Return the [x, y] coordinate for the center point of the cell that contains the specified text.  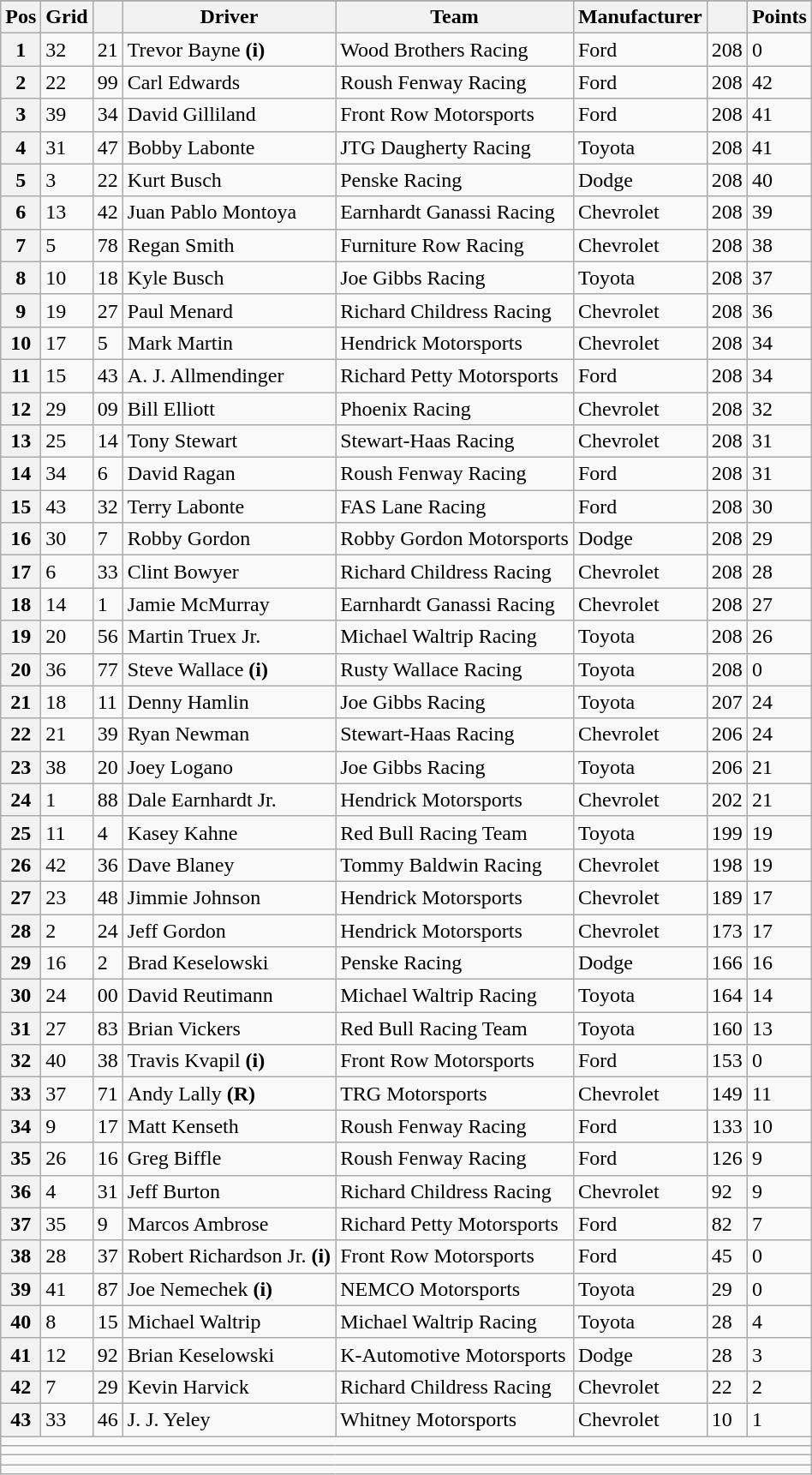
09 [108, 409]
Robby Gordon [229, 539]
Grid [67, 17]
Mark Martin [229, 343]
Driver [229, 17]
Steve Wallace (i) [229, 669]
160 [726, 1028]
Bill Elliott [229, 409]
88 [108, 800]
Brad Keselowski [229, 963]
Terry Labonte [229, 507]
202 [726, 800]
Dave Blaney [229, 865]
Pos [21, 17]
Rusty Wallace Racing [455, 669]
Tommy Baldwin Racing [455, 865]
Jamie McMurray [229, 604]
77 [108, 669]
Tony Stewart [229, 441]
Whitney Motorsports [455, 1419]
199 [726, 832]
Marcos Ambrose [229, 1224]
Points [779, 17]
Brian Keselowski [229, 1354]
48 [108, 897]
Kurt Busch [229, 180]
Brian Vickers [229, 1028]
Jeff Gordon [229, 930]
87 [108, 1289]
FAS Lane Racing [455, 507]
Jimmie Johnson [229, 897]
Carl Edwards [229, 82]
189 [726, 897]
Joe Nemechek (i) [229, 1289]
133 [726, 1126]
Martin Truex Jr. [229, 637]
Wood Brothers Racing [455, 50]
173 [726, 930]
Juan Pablo Montoya [229, 213]
56 [108, 637]
99 [108, 82]
Matt Kenseth [229, 1126]
David Gilliland [229, 115]
Robert Richardson Jr. (i) [229, 1256]
Clint Bowyer [229, 572]
126 [726, 1159]
Bobby Labonte [229, 147]
Ryan Newman [229, 735]
J. J. Yeley [229, 1419]
00 [108, 996]
Manufacturer [640, 17]
Team [455, 17]
198 [726, 865]
Kasey Kahne [229, 832]
Greg Biffle [229, 1159]
Trevor Bayne (i) [229, 50]
Robby Gordon Motorsports [455, 539]
K-Automotive Motorsports [455, 1354]
A. J. Allmendinger [229, 375]
David Reutimann [229, 996]
Furniture Row Racing [455, 245]
Dale Earnhardt Jr. [229, 800]
Denny Hamlin [229, 702]
NEMCO Motorsports [455, 1289]
David Ragan [229, 474]
Regan Smith [229, 245]
Michael Waltrip [229, 1322]
83 [108, 1028]
149 [726, 1094]
46 [108, 1419]
82 [726, 1224]
78 [108, 245]
Travis Kvapil (i) [229, 1061]
71 [108, 1094]
Jeff Burton [229, 1191]
TRG Motorsports [455, 1094]
Paul Menard [229, 310]
Andy Lally (R) [229, 1094]
153 [726, 1061]
45 [726, 1256]
JTG Daugherty Racing [455, 147]
Kevin Harvick [229, 1387]
164 [726, 996]
47 [108, 147]
Kyle Busch [229, 278]
Joey Logano [229, 767]
166 [726, 963]
207 [726, 702]
Phoenix Racing [455, 409]
